Provide the [x, y] coordinate of the cell's center where the given text is located.  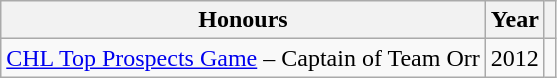
Year [514, 20]
CHL Top Prospects Game – Captain of Team Orr [244, 58]
2012 [514, 58]
Honours [244, 20]
